Find where the given text appears and provide that cell's center as (X, Y) coordinate. 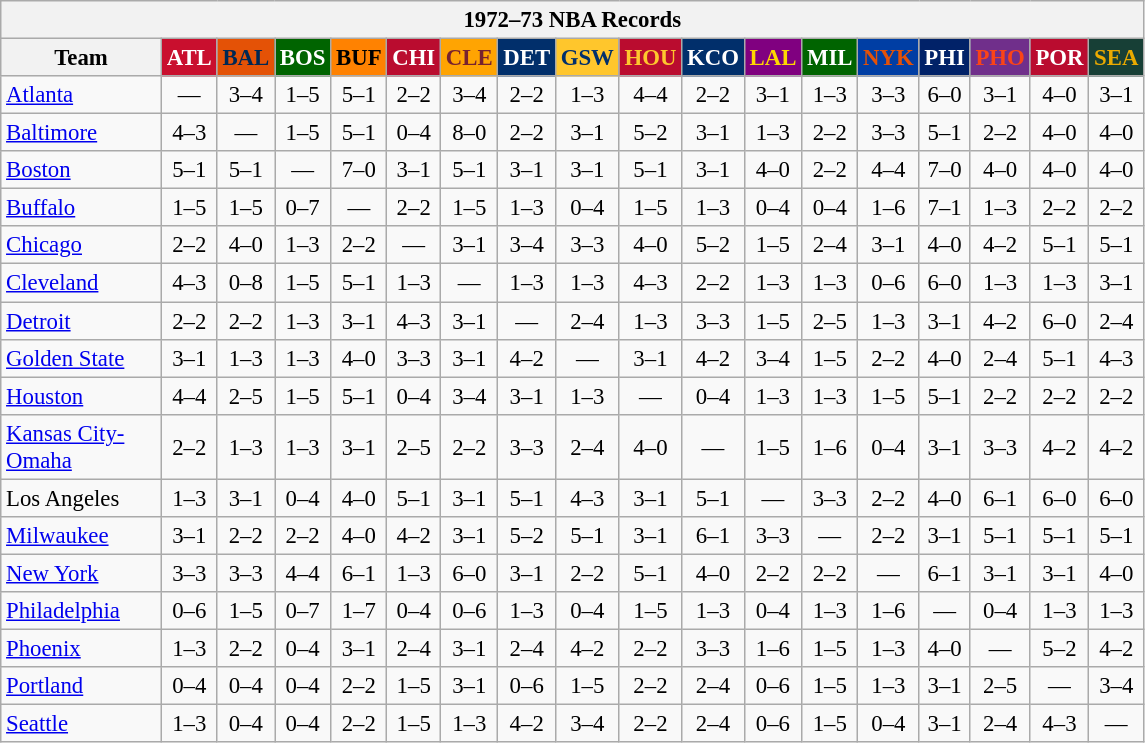
Atlanta (82, 95)
PHO (1000, 58)
1–7 (359, 611)
BUF (359, 58)
Milwaukee (82, 536)
CHI (414, 58)
Los Angeles (82, 498)
Houston (82, 396)
Baltimore (82, 133)
Buffalo (82, 208)
1972–73 NBA Records (572, 20)
NYK (888, 58)
KCO (714, 58)
Kansas City-Omaha (82, 446)
Cleveland (82, 283)
7–1 (944, 208)
New York (82, 573)
MIL (830, 58)
DET (526, 58)
BAL (246, 58)
Phoenix (82, 648)
HOU (650, 58)
Philadelphia (82, 611)
Seattle (82, 724)
Chicago (82, 245)
Detroit (82, 321)
SEA (1116, 58)
8–0 (470, 133)
LAL (772, 58)
Portland (82, 686)
CLE (470, 58)
0–8 (246, 283)
Team (82, 58)
PHI (944, 58)
BOS (303, 58)
ATL (189, 58)
Golden State (82, 358)
GSW (587, 58)
POR (1060, 58)
Boston (82, 170)
